Scan for the cell matching the given text and deliver its (X, Y) coordinate at center. 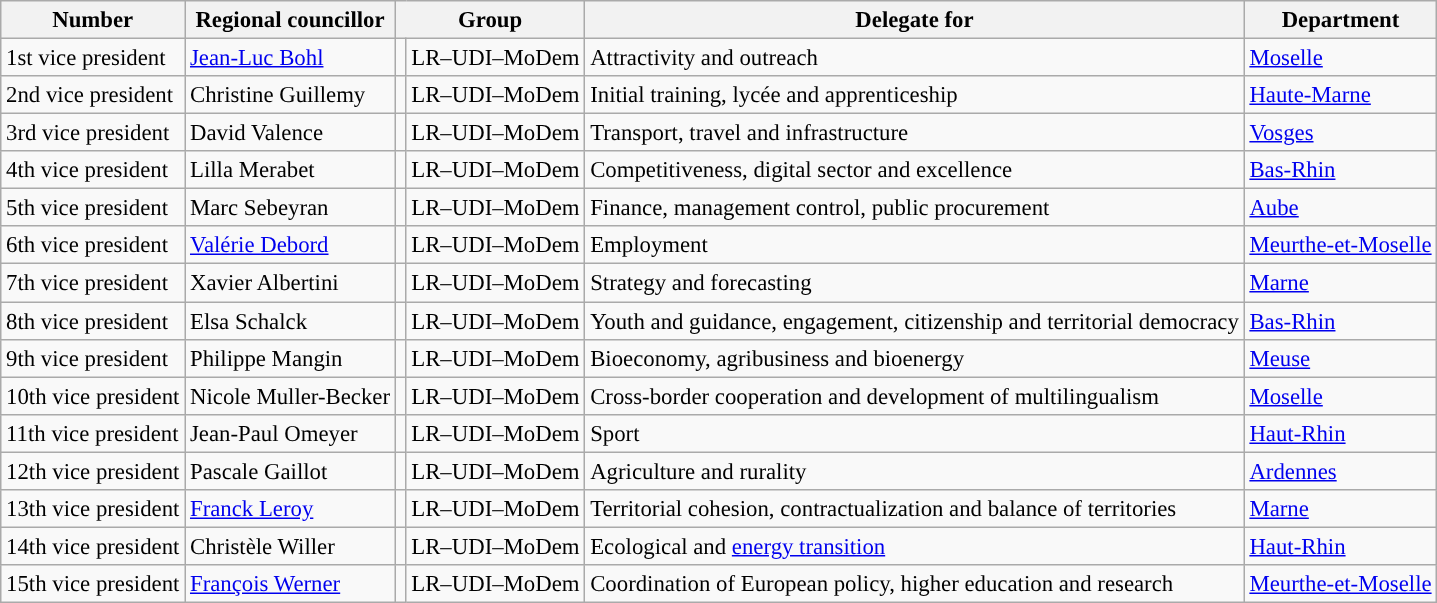
Marc Sebeyran (290, 208)
Sport (914, 433)
13th vice president (93, 509)
Transport, travel and infrastructure (914, 133)
Christèle Willer (290, 546)
10th vice president (93, 396)
15th vice president (93, 584)
Philippe Mangin (290, 358)
11th vice president (93, 433)
Xavier Albertini (290, 283)
Lilla Merabet (290, 170)
12th vice president (93, 471)
2nd vice president (93, 95)
Jean-Luc Bohl (290, 58)
Territorial cohesion, contractualization and balance of territories (914, 509)
Meuse (1340, 358)
Pascale Gaillot (290, 471)
7th vice president (93, 283)
Haute-Marne (1340, 95)
Department (1340, 20)
Strategy and forecasting (914, 283)
1st vice president (93, 58)
Number (93, 20)
Regional councillor (290, 20)
David Valence (290, 133)
Aube (1340, 208)
Youth and guidance, engagement, citizenship and territorial democracy (914, 321)
Competitiveness, digital sector and excellence (914, 170)
Ecological and energy transition (914, 546)
Finance, management control, public procurement (914, 208)
5th vice president (93, 208)
14th vice president (93, 546)
Bioeconomy, agribusiness and bioenergy (914, 358)
3rd vice president (93, 133)
Ardennes (1340, 471)
Nicole Muller-Becker (290, 396)
Jean-Paul Omeyer (290, 433)
Christine Guillemy (290, 95)
Attractivity and outreach (914, 58)
Franck Leroy (290, 509)
Employment (914, 245)
Group (490, 20)
Agriculture and rurality (914, 471)
François Werner (290, 584)
Initial training, lycée and apprenticeship (914, 95)
Valérie Debord (290, 245)
4th vice president (93, 170)
6th vice president (93, 245)
Delegate for (914, 20)
Vosges (1340, 133)
Coordination of European policy, higher education and research (914, 584)
8th vice president (93, 321)
Elsa Schalck (290, 321)
Cross-border cooperation and development of multilingualism (914, 396)
9th vice president (93, 358)
